Identify which cell holds the provided text, then report its [x, y] central coordinate. 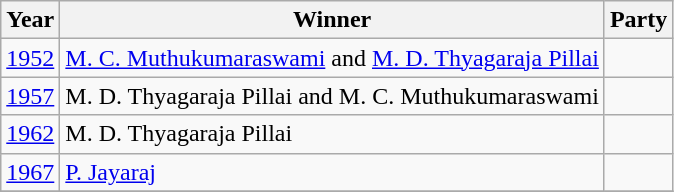
Party [638, 20]
M. D. Thyagaraja Pillai [332, 134]
M. C. Muthukumaraswami and M. D. Thyagaraja Pillai [332, 58]
Year [30, 20]
P. Jayaraj [332, 172]
1952 [30, 58]
1957 [30, 96]
1967 [30, 172]
1962 [30, 134]
Winner [332, 20]
M. D. Thyagaraja Pillai and M. C. Muthukumaraswami [332, 96]
